Scan for the cell matching the given text and deliver its (x, y) coordinate at center. 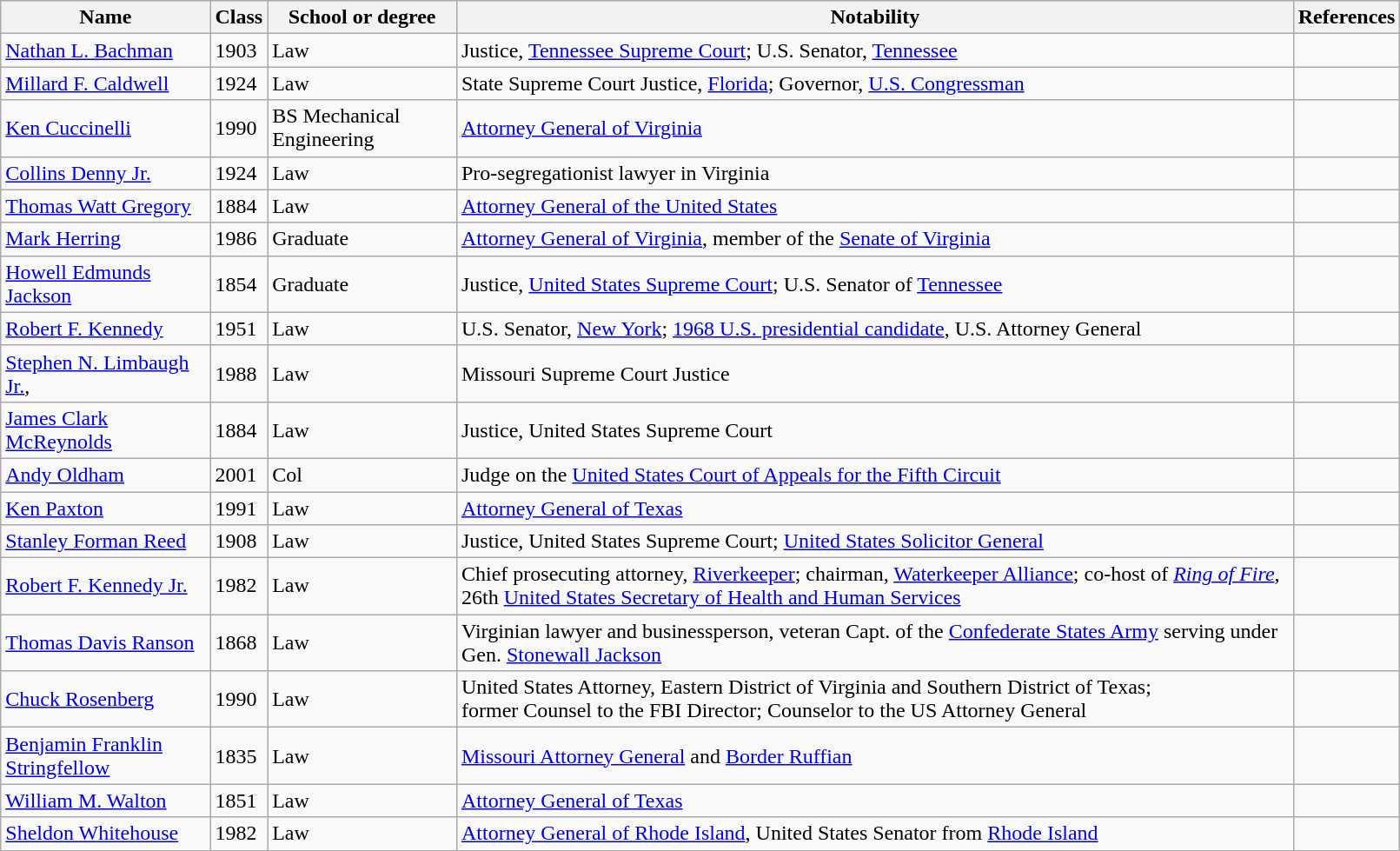
Collins Denny Jr. (106, 173)
BS Mechanical Engineering (362, 129)
1951 (239, 329)
Attorney General of Rhode Island, United States Senator from Rhode Island (874, 834)
Class (239, 17)
Sheldon Whitehouse (106, 834)
1851 (239, 801)
1903 (239, 50)
Andy Oldham (106, 475)
Robert F. Kennedy Jr. (106, 586)
Millard F. Caldwell (106, 83)
Ken Paxton (106, 509)
Stanley Forman Reed (106, 542)
1854 (239, 283)
Chuck Rosenberg (106, 699)
Nathan L. Bachman (106, 50)
Ken Cuccinelli (106, 129)
Attorney General of Virginia (874, 129)
Missouri Attorney General and Border Ruffian (874, 756)
Thomas Watt Gregory (106, 206)
Howell Edmunds Jackson (106, 283)
Justice, United States Supreme Court; United States Solicitor General (874, 542)
U.S. Senator, New York; 1968 U.S. presidential candidate, U.S. Attorney General (874, 329)
Mark Herring (106, 239)
1868 (239, 643)
Attorney General of Virginia, member of the Senate of Virginia (874, 239)
1908 (239, 542)
Missouri Supreme Court Justice (874, 374)
School or degree (362, 17)
1986 (239, 239)
James Clark McReynolds (106, 429)
State Supreme Court Justice, Florida; Governor, U.S. Congressman (874, 83)
Justice, Tennessee Supreme Court; U.S. Senator, Tennessee (874, 50)
Name (106, 17)
Col (362, 475)
Robert F. Kennedy (106, 329)
Notability (874, 17)
Justice, United States Supreme Court; U.S. Senator of Tennessee (874, 283)
Stephen N. Limbaugh Jr., (106, 374)
1835 (239, 756)
1991 (239, 509)
Attorney General of the United States (874, 206)
1988 (239, 374)
Justice, United States Supreme Court (874, 429)
Judge on the United States Court of Appeals for the Fifth Circuit (874, 475)
Benjamin Franklin Stringfellow (106, 756)
Thomas Davis Ranson (106, 643)
Virginian lawyer and businessperson, veteran Capt. of the Confederate States Army serving under Gen. Stonewall Jackson (874, 643)
Pro-segregationist lawyer in Virginia (874, 173)
William M. Walton (106, 801)
2001 (239, 475)
References (1347, 17)
